Extract the (X, Y) coordinate from the center of the cell holding the provided text.  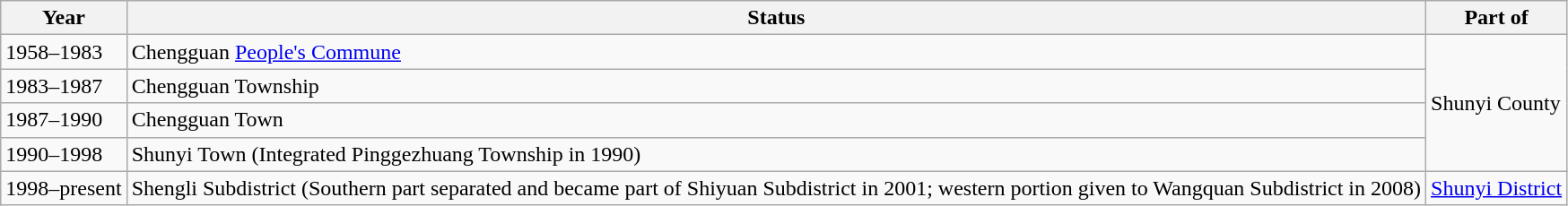
Shengli Subdistrict (Southern part separated and became part of Shiyuan Subdistrict in 2001; western portion given to Wangquan Subdistrict in 2008) (776, 188)
Chengguan People's Commune (776, 52)
1958–1983 (64, 52)
1990–1998 (64, 154)
Shunyi District (1496, 188)
1998–present (64, 188)
Status (776, 18)
Year (64, 18)
Chengguan Township (776, 86)
Chengguan Town (776, 120)
Shunyi County (1496, 103)
1987–1990 (64, 120)
Part of (1496, 18)
1983–1987 (64, 86)
Shunyi Town (Integrated Pinggezhuang Township in 1990) (776, 154)
